Pinpoint the cell where the given text exists, returning its [X, Y] midpoint coordinate. 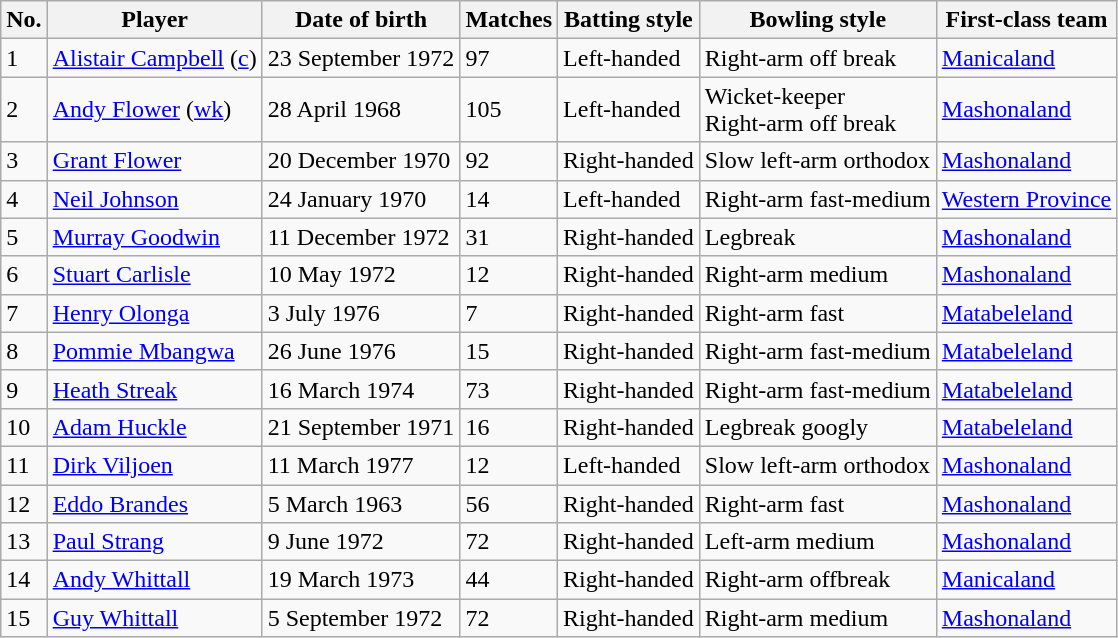
Dirk Viljoen [154, 465]
8 [24, 351]
105 [509, 110]
9 June 1972 [361, 542]
Alistair Campbell (c) [154, 58]
4 [24, 199]
3 [24, 161]
Paul Strang [154, 542]
Eddo Brandes [154, 503]
16 March 1974 [361, 389]
Batting style [629, 20]
Player [154, 20]
21 September 1971 [361, 427]
13 [24, 542]
2 [24, 110]
Left-arm medium [818, 542]
Grant Flower [154, 161]
28 April 1968 [361, 110]
Andy Flower (wk) [154, 110]
1 [24, 58]
Bowling style [818, 20]
Guy Whittall [154, 618]
19 March 1973 [361, 580]
First-class team [1026, 20]
24 January 1970 [361, 199]
Henry Olonga [154, 313]
16 [509, 427]
9 [24, 389]
73 [509, 389]
Pommie Mbangwa [154, 351]
11 March 1977 [361, 465]
10 [24, 427]
92 [509, 161]
26 June 1976 [361, 351]
20 December 1970 [361, 161]
Andy Whittall [154, 580]
Heath Streak [154, 389]
Adam Huckle [154, 427]
Murray Goodwin [154, 237]
Right-arm off break [818, 58]
44 [509, 580]
31 [509, 237]
Legbreak [818, 237]
Date of birth [361, 20]
5 [24, 237]
No. [24, 20]
Right-arm offbreak [818, 580]
5 September 1972 [361, 618]
11 December 1972 [361, 237]
10 May 1972 [361, 275]
Wicket-keeperRight-arm off break [818, 110]
Matches [509, 20]
Stuart Carlisle [154, 275]
6 [24, 275]
Neil Johnson [154, 199]
11 [24, 465]
23 September 1972 [361, 58]
Legbreak googly [818, 427]
97 [509, 58]
56 [509, 503]
3 July 1976 [361, 313]
5 March 1963 [361, 503]
Western Province [1026, 199]
